Extract the [x, y] coordinate from the center of the cell holding the provided text.  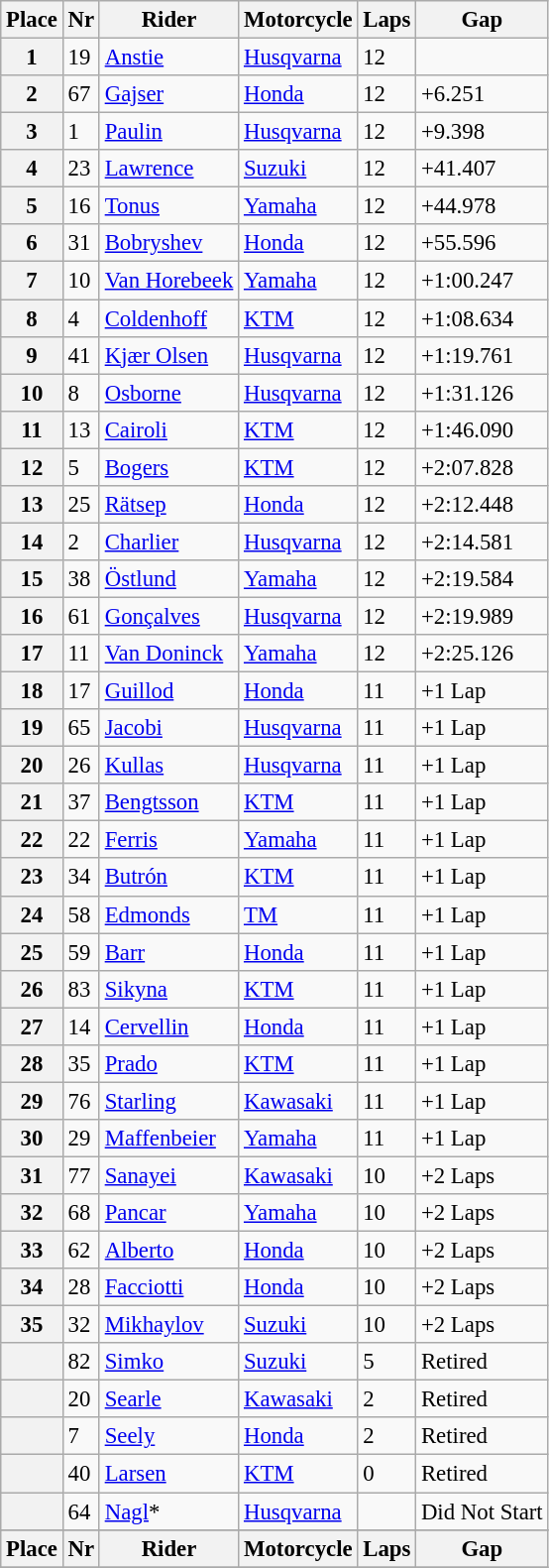
Seely [168, 1437]
+1:31.126 [482, 393]
+2:19.584 [482, 579]
Starling [168, 1101]
9 [32, 355]
Ferris [168, 840]
Maffenbeier [168, 1139]
27 [32, 1026]
Butrón [168, 878]
Gajser [168, 94]
Kjær Olsen [168, 355]
18 [32, 691]
37 [81, 802]
Jacobi [168, 728]
Van Doninck [168, 654]
64 [81, 1511]
Charlier [168, 542]
40 [81, 1474]
Prado [168, 1064]
58 [81, 914]
24 [32, 914]
+1:00.247 [482, 281]
21 [32, 802]
Sikyna [168, 989]
68 [81, 1213]
Cairoli [168, 429]
+1:08.634 [482, 318]
82 [81, 1362]
+2:07.828 [482, 467]
Edmonds [168, 914]
Pancar [168, 1213]
62 [81, 1251]
Sanayei [168, 1175]
Cervellin [168, 1026]
67 [81, 94]
Alberto [168, 1251]
Tonus [168, 206]
3 [32, 132]
+2:25.126 [482, 654]
Paulin [168, 132]
+2:14.581 [482, 542]
+55.596 [482, 243]
59 [81, 952]
0 [386, 1474]
41 [81, 355]
Searle [168, 1399]
Larsen [168, 1474]
Lawrence [168, 169]
TM [298, 914]
Did Not Start [482, 1511]
33 [32, 1251]
Kullas [168, 766]
Simko [168, 1362]
30 [32, 1139]
38 [81, 579]
61 [81, 616]
Gonçalves [168, 616]
+2:19.989 [482, 616]
Guillod [168, 691]
Van Horebeek [168, 281]
15 [32, 579]
Nagl* [168, 1511]
+2:12.448 [482, 505]
77 [81, 1175]
76 [81, 1101]
65 [81, 728]
Anstie [168, 58]
+44.978 [482, 206]
Coldenhoff [168, 318]
83 [81, 989]
+41.407 [482, 169]
Barr [168, 952]
Mikhaylov [168, 1325]
Bengtsson [168, 802]
Facciotti [168, 1287]
6 [32, 243]
+9.398 [482, 132]
Osborne [168, 393]
Östlund [168, 579]
Rätsep [168, 505]
+6.251 [482, 94]
+1:19.761 [482, 355]
Bogers [168, 467]
+1:46.090 [482, 429]
Bobryshev [168, 243]
